Find where the given text appears and provide that cell's center as (x, y) coordinate. 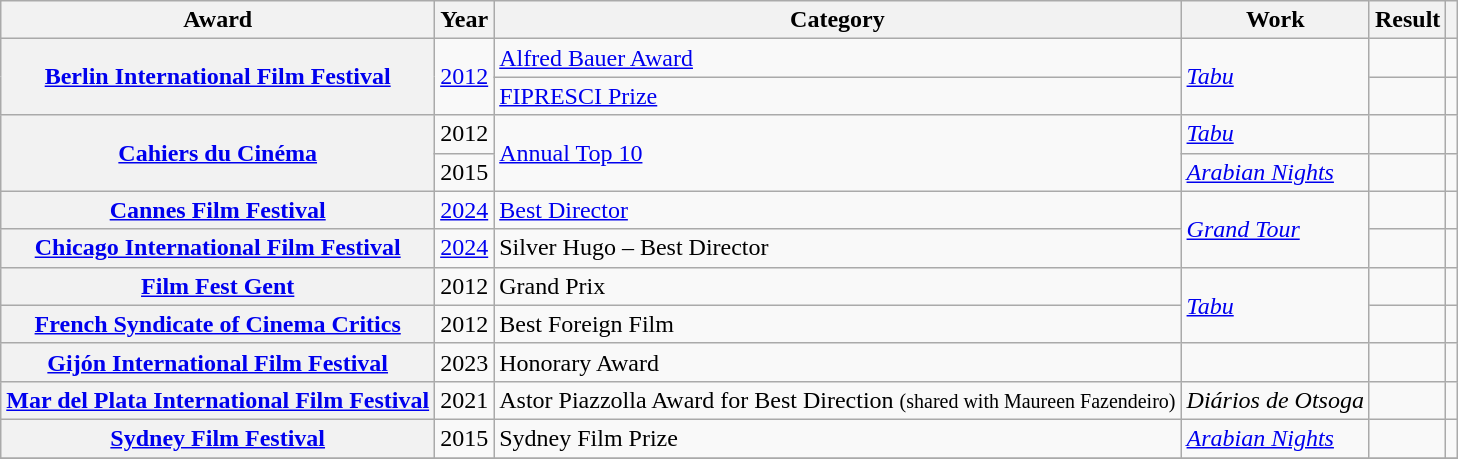
Work (1275, 20)
FIPRESCI Prize (838, 96)
Berlin International Film Festival (218, 77)
Alfred Bauer Award (838, 58)
Gijón International Film Festival (218, 362)
Cahiers du Cinéma (218, 153)
Result (1407, 20)
Category (838, 20)
Film Fest Gent (218, 286)
Cannes Film Festival (218, 210)
Best Foreign Film (838, 324)
French Syndicate of Cinema Critics (218, 324)
Best Director (838, 210)
Grand Tour (1275, 229)
Award (218, 20)
2023 (464, 362)
Chicago International Film Festival (218, 248)
Honorary Award (838, 362)
Silver Hugo – Best Director (838, 248)
2021 (464, 400)
Annual Top 10 (838, 153)
Grand Prix (838, 286)
Sydney Film Festival (218, 438)
Year (464, 20)
Diários de Otsoga (1275, 400)
Sydney Film Prize (838, 438)
Mar del Plata International Film Festival (218, 400)
Astor Piazzolla Award for Best Direction (shared with Maureen Fazendeiro) (838, 400)
